Pinpoint the cell where the given text exists, returning its (x, y) midpoint coordinate. 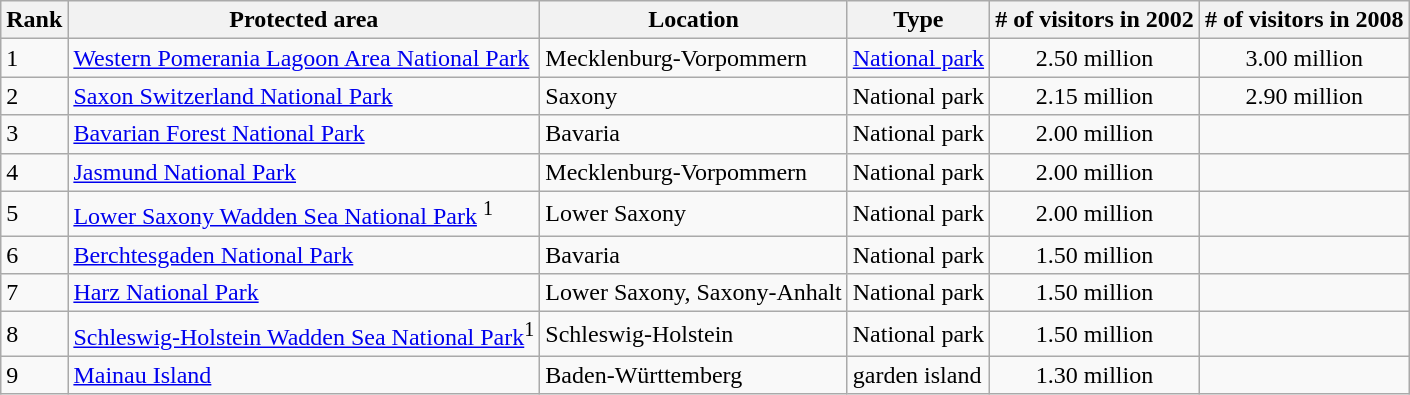
7 (34, 293)
8 (34, 334)
# of visitors in 2008 (1304, 20)
Protected area (304, 20)
3 (34, 134)
6 (34, 255)
Saxon Switzerland National Park (304, 96)
Bavarian Forest National Park (304, 134)
2.15 million (1095, 96)
5 (34, 214)
4 (34, 172)
Jasmund National Park (304, 172)
Type (918, 20)
2.90 million (1304, 96)
9 (34, 375)
1 (34, 58)
3.00 million (1304, 58)
Baden-Württemberg (694, 375)
Schleswig-Holstein (694, 334)
Berchtesgaden National Park (304, 255)
# of visitors in 2002 (1095, 20)
Lower Saxony Wadden Sea National Park 1 (304, 214)
garden island (918, 375)
Schleswig-Holstein Wadden Sea National Park1 (304, 334)
Mainau Island (304, 375)
Location (694, 20)
Rank (34, 20)
1.30 million (1095, 375)
Western Pomerania Lagoon Area National Park (304, 58)
2 (34, 96)
Harz National Park (304, 293)
Lower Saxony (694, 214)
Lower Saxony, Saxony-Anhalt (694, 293)
Saxony (694, 96)
2.50 million (1095, 58)
